From the cell containing the given text, extract its center point as (x, y) coordinate. 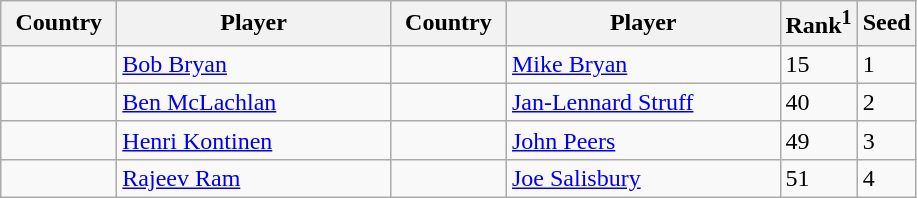
51 (818, 178)
Bob Bryan (254, 64)
Joe Salisbury (643, 178)
Rank1 (818, 24)
Rajeev Ram (254, 178)
49 (818, 140)
John Peers (643, 140)
Seed (886, 24)
Mike Bryan (643, 64)
Ben McLachlan (254, 102)
Jan-Lennard Struff (643, 102)
4 (886, 178)
3 (886, 140)
Henri Kontinen (254, 140)
40 (818, 102)
2 (886, 102)
1 (886, 64)
15 (818, 64)
